Capture the cell that displays the provided text and extract its (x, y) central coordinate. 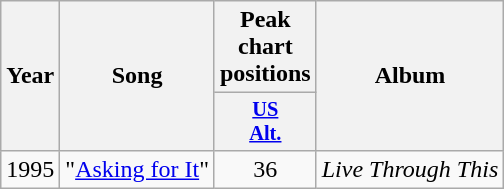
Year (30, 76)
1995 (30, 169)
Album (410, 76)
"Asking for It" (138, 169)
Song (138, 76)
USAlt. (265, 122)
36 (265, 169)
Peak chart positions (265, 47)
Live Through This (410, 169)
